Extract the [X, Y] coordinate from the center of the cell holding the provided text.  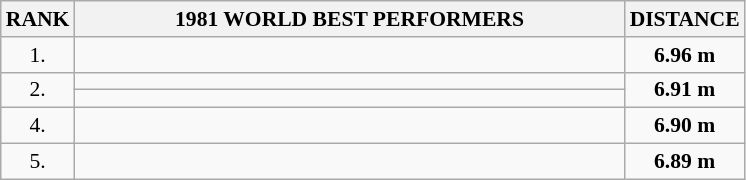
RANK [38, 19]
6.89 m [685, 162]
4. [38, 126]
1. [38, 55]
1981 WORLD BEST PERFORMERS [349, 19]
6.91 m [685, 90]
6.90 m [685, 126]
2. [38, 90]
6.96 m [685, 55]
DISTANCE [685, 19]
5. [38, 162]
